Pinpoint the cell where the given text exists, returning its (X, Y) midpoint coordinate. 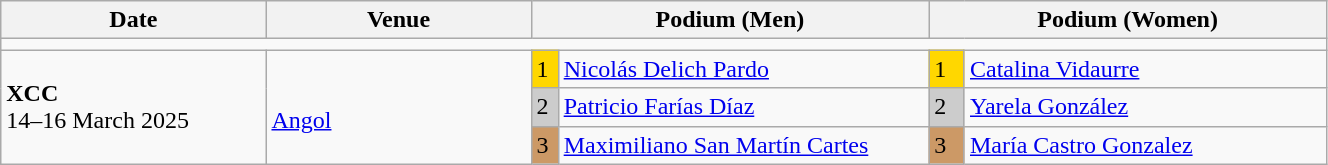
Date (134, 20)
Angol (398, 107)
Catalina Vidaurre (1145, 69)
Yarela González (1145, 107)
Nicolás Delich Pardo (744, 69)
Podium (Women) (1128, 20)
Patricio Farías Díaz (744, 107)
XCC 14–16 March 2025 (134, 107)
Maximiliano San Martín Cartes (744, 145)
Venue (398, 20)
María Castro Gonzalez (1145, 145)
Podium (Men) (730, 20)
